Provide the [X, Y] coordinate of the cell's center where the given text is located.  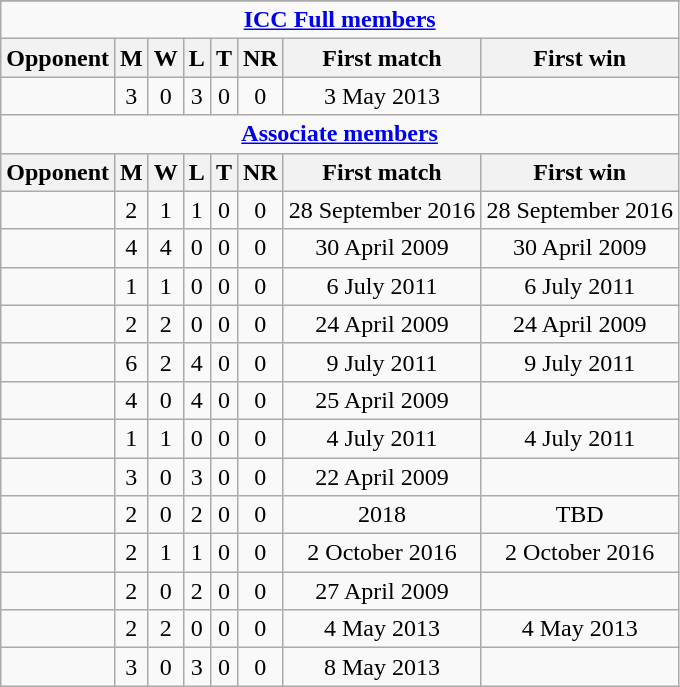
27 April 2009 [382, 591]
Associate members [340, 134]
6 [132, 362]
TBD [580, 515]
3 May 2013 [382, 96]
25 April 2009 [382, 400]
2018 [382, 515]
ICC Full members [340, 20]
8 May 2013 [382, 667]
22 April 2009 [382, 477]
